Return the (X, Y) coordinate for the center point of the cell that contains the specified text.  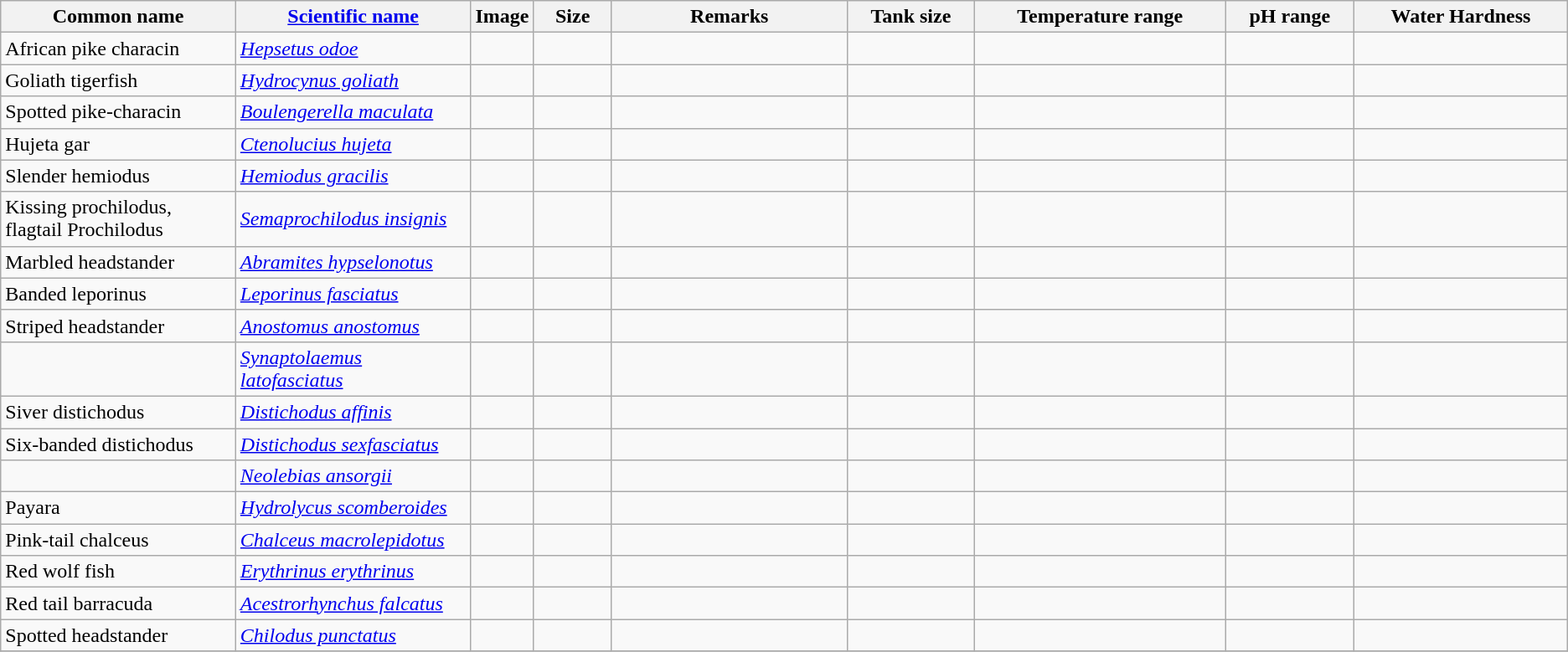
pH range (1290, 17)
Banded leporinus (119, 294)
Ctenolucius hujeta (353, 144)
Hemiodus gracilis (353, 176)
Scientific name (353, 17)
Red tail barracuda (119, 603)
Acestrorhynchus falcatus (353, 603)
Hydrocynus goliath (353, 80)
Remarks (729, 17)
Neolebias ansorgii (353, 476)
Spotted headstander (119, 635)
Pink-tail chalceus (119, 540)
Abramites hypselonotus (353, 262)
Marbled headstander (119, 262)
Chalceus macrolepidotus (353, 540)
Tank size (911, 17)
Distichodus affinis (353, 412)
Hepsetus odoe (353, 49)
Anostomus anostomus (353, 326)
Chilodus punctatus (353, 635)
African pike characin (119, 49)
Kissing prochilodus, flagtail Prochilodus (119, 219)
Six-banded distichodus (119, 444)
Hujeta gar (119, 144)
Distichodus sexfasciatus (353, 444)
Slender hemiodus (119, 176)
Striped headstander (119, 326)
Payara (119, 508)
Hydrolycus scomberoides (353, 508)
Temperature range (1101, 17)
Spotted pike-characin (119, 112)
Goliath tigerfish (119, 80)
Water Hardness (1461, 17)
Red wolf fish (119, 572)
Image (503, 17)
Synaptolaemus latofasciatus (353, 368)
Leporinus fasciatus (353, 294)
Erythrinus erythrinus (353, 572)
Common name (119, 17)
Size (573, 17)
Boulengerella maculata (353, 112)
Semaprochilodus insignis (353, 219)
Siver distichodus (119, 412)
